Capture the cell that displays the provided text and extract its (X, Y) central coordinate. 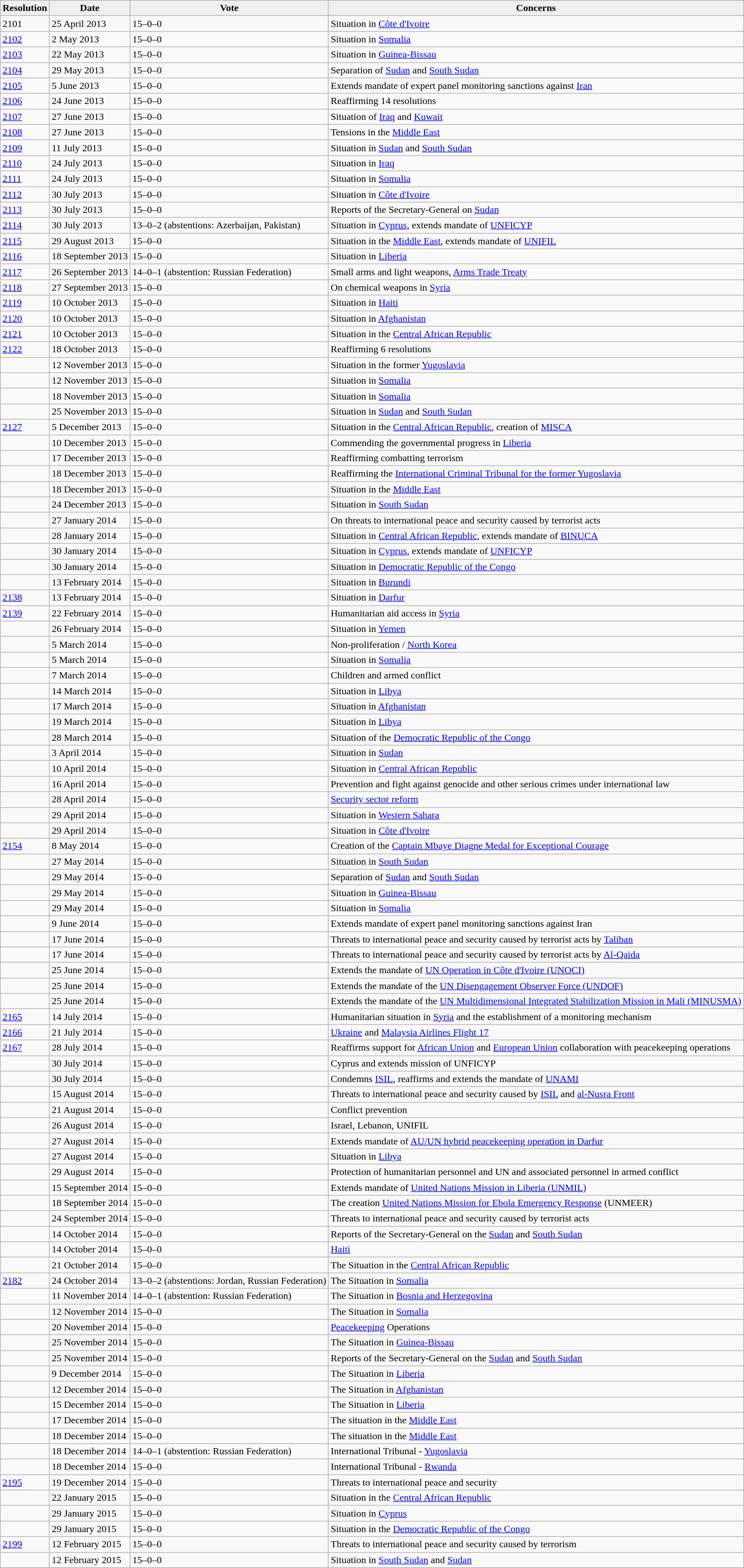
9 June 2014 (90, 923)
Situation in Iraq (536, 163)
2182 (25, 1281)
29 May 2013 (90, 70)
29 August 2013 (90, 241)
Small arms and light weapons, Arms Trade Treaty (536, 272)
2110 (25, 163)
2167 (25, 1048)
2139 (25, 613)
14 July 2014 (90, 1017)
Creation of the Captain Mbaye Diagne Medal for Exceptional Courage (536, 846)
2115 (25, 241)
Threats to international peace and security (536, 1482)
Situation in Liberia (536, 256)
2107 (25, 117)
2120 (25, 318)
2111 (25, 179)
2102 (25, 39)
Humanitarian situation in Syria and the establishment of a monitoring mechanism (536, 1017)
2122 (25, 349)
17 December 2013 (90, 458)
The Situation in Guinea-Bissau (536, 1343)
Situation in Haiti (536, 303)
13–0–2 (abstentions: Jordan, Russian Federation) (229, 1281)
Situation in Western Sahara (536, 815)
Situation in Burundi (536, 582)
28 March 2014 (90, 738)
On threats to international peace and security caused by terrorist acts (536, 520)
Commending the governmental progress in Liberia (536, 442)
2127 (25, 427)
24 September 2014 (90, 1219)
15 September 2014 (90, 1188)
Humanitarian aid access in Syria (536, 613)
Situation in Darfur (536, 598)
2108 (25, 132)
Threats to international peace and security caused by terrorist acts (536, 1219)
11 July 2013 (90, 148)
2101 (25, 24)
22 January 2015 (90, 1498)
2 May 2013 (90, 39)
Cyprus and extends mission of UNFICYP (536, 1063)
The Situation in Bosnia and Herzegovina (536, 1296)
Situation in Sudan (536, 753)
The Situation in Afghanistan (536, 1389)
2166 (25, 1032)
15 August 2014 (90, 1094)
The creation United Nations Mission for Ebola Emergency Response (UNMEER) (536, 1203)
2106 (25, 101)
2119 (25, 303)
2121 (25, 334)
Situation of the Democratic Republic of the Congo (536, 738)
9 December 2014 (90, 1374)
15 December 2014 (90, 1405)
25 November 2013 (90, 411)
26 August 2014 (90, 1125)
Situation in the Central African Republic, creation of MISCA (536, 427)
19 March 2014 (90, 722)
Threats to international peace and security caused by terrorist acts by Al-Qaida (536, 955)
28 January 2014 (90, 536)
Threats to international peace and security caused by terrorism (536, 1544)
27 May 2014 (90, 861)
17 December 2014 (90, 1420)
Situation of Iraq and Kuwait (536, 117)
24 October 2014 (90, 1281)
Extends mandate of AU/UN hybrid peacekeeping operation in Darfur (536, 1141)
Haiti (536, 1250)
Extends the mandate of UN Operation in Côte d'Ivoire (UNOCI) (536, 970)
2104 (25, 70)
2165 (25, 1017)
28 July 2014 (90, 1048)
Israel, Lebanon, UNIFIL (536, 1125)
8 May 2014 (90, 846)
Reaffirming combatting terrorism (536, 458)
5 June 2013 (90, 86)
2118 (25, 287)
2113 (25, 210)
Reports of the Secretary-General on Sudan (536, 210)
25 April 2013 (90, 24)
Threats to international peace and security caused by terrorist acts by Taliban (536, 939)
2195 (25, 1482)
2199 (25, 1544)
Non-proliferation / North Korea (536, 644)
Situation in Democratic Republic of the Congo (536, 567)
5 December 2013 (90, 427)
18 November 2013 (90, 396)
26 February 2014 (90, 629)
13–0–2 (abstentions: Azerbaijan, Pakistan) (229, 225)
Reaffirming 14 resolutions (536, 101)
2109 (25, 148)
12 November 2014 (90, 1312)
12 December 2014 (90, 1389)
10 December 2013 (90, 442)
2138 (25, 598)
Situation in the Middle East (536, 489)
20 November 2014 (90, 1327)
Situation in the former Yugoslavia (536, 365)
28 April 2014 (90, 799)
2112 (25, 194)
Situation in the Democratic Republic of the Congo (536, 1529)
17 March 2014 (90, 707)
27 January 2014 (90, 520)
Peacekeeping Operations (536, 1327)
2116 (25, 256)
2154 (25, 846)
Reaffirms support for African Union and European Union collaboration with peacekeeping operations (536, 1048)
3 April 2014 (90, 753)
Extends the mandate of the UN Disengagement Observer Force (UNDOF) (536, 986)
Situation in Central African Republic (536, 769)
7 March 2014 (90, 675)
2114 (25, 225)
21 October 2014 (90, 1265)
Situation in Central African Republic, extends mandate of BINUCA (536, 536)
18 October 2013 (90, 349)
22 May 2013 (90, 55)
Extends the mandate of the UN Multidimensional Integrated Stabilization Mission in Mali (MINUSMA) (536, 1001)
22 February 2014 (90, 613)
Children and armed conflict (536, 675)
27 September 2013 (90, 287)
Extends mandate of United Nations Mission in Liberia (UNMIL) (536, 1188)
Vote (229, 8)
19 December 2014 (90, 1482)
21 July 2014 (90, 1032)
Protection of humanitarian personnel and UN and associated personnel in armed conflict (536, 1172)
Situation in South Sudan and Sudan (536, 1560)
2103 (25, 55)
Resolution (25, 8)
18 September 2014 (90, 1203)
14 March 2014 (90, 691)
Reaffirming the International Criminal Tribunal for the former Yugoslavia (536, 474)
The Situation in the Central African Republic (536, 1265)
18 September 2013 (90, 256)
Situation in the Middle East, extends mandate of UNIFIL (536, 241)
On chemical weapons in Syria (536, 287)
Conflict prevention (536, 1110)
2105 (25, 86)
2117 (25, 272)
Ukraine and Malaysia Airlines Flight 17 (536, 1032)
Tensions in the Middle East (536, 132)
24 June 2013 (90, 101)
Threats to international peace and security caused by ISIL and al-Nusra Front (536, 1094)
Reaffirming 6 resolutions (536, 349)
Situation in Cyprus (536, 1513)
29 August 2014 (90, 1172)
21 August 2014 (90, 1110)
Situation in Yemen (536, 629)
10 April 2014 (90, 769)
Date (90, 8)
16 April 2014 (90, 784)
International Tribunal - Yugoslavia (536, 1451)
26 September 2013 (90, 272)
Condemns ISIL, reaffirms and extends the mandate of UNAMI (536, 1079)
11 November 2014 (90, 1296)
International Tribunal - Rwanda (536, 1467)
24 December 2013 (90, 505)
Security sector reform (536, 799)
Prevention and fight against genocide and other serious crimes under international law (536, 784)
Concerns (536, 8)
